Provide the (x, y) coordinate of the cell's center where the given text is located.  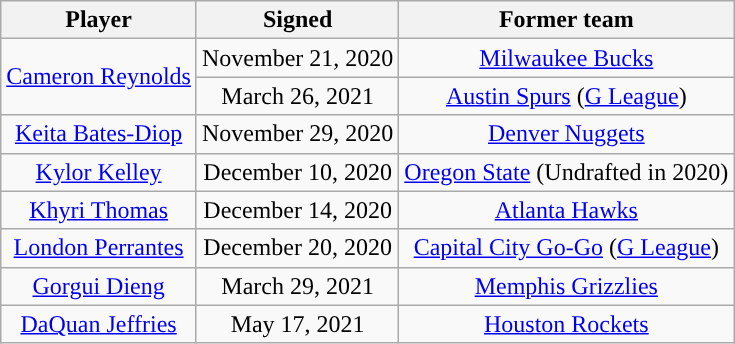
December 20, 2020 (297, 248)
November 29, 2020 (297, 134)
Former team (566, 20)
May 17, 2021 (297, 324)
Kylor Kelley (99, 172)
March 26, 2021 (297, 96)
December 10, 2020 (297, 172)
DaQuan Jeffries (99, 324)
London Perrantes (99, 248)
Cameron Reynolds (99, 77)
Keita Bates-Diop (99, 134)
Houston Rockets (566, 324)
December 14, 2020 (297, 210)
Player (99, 20)
Signed (297, 20)
Capital City Go-Go (G League) (566, 248)
November 21, 2020 (297, 58)
Atlanta Hawks (566, 210)
Milwaukee Bucks (566, 58)
March 29, 2021 (297, 286)
Oregon State (Undrafted in 2020) (566, 172)
Memphis Grizzlies (566, 286)
Denver Nuggets (566, 134)
Gorgui Dieng (99, 286)
Khyri Thomas (99, 210)
Austin Spurs (G League) (566, 96)
